Capture the cell that displays the provided text and extract its (X, Y) central coordinate. 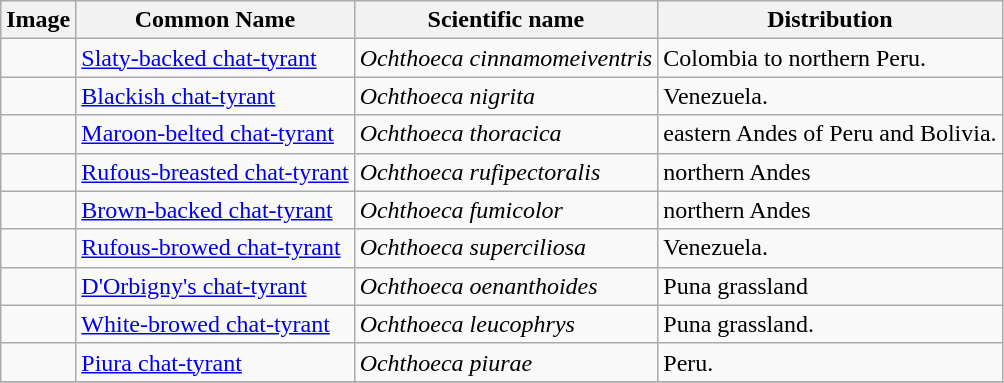
Scientific name (506, 20)
Maroon-belted chat-tyrant (215, 134)
Peru. (830, 362)
Puna grassland. (830, 324)
Ochthoeca fumicolor (506, 210)
Common Name (215, 20)
Ochthoeca piurae (506, 362)
D'Orbigny's chat-tyrant (215, 286)
Ochthoeca nigrita (506, 96)
Colombia to northern Peru. (830, 58)
Ochthoeca leucophrys (506, 324)
Ochthoeca rufipectoralis (506, 172)
Distribution (830, 20)
Brown-backed chat-tyrant (215, 210)
Image (38, 20)
Slaty-backed chat-tyrant (215, 58)
Rufous-breasted chat-tyrant (215, 172)
Rufous-browed chat-tyrant (215, 248)
Ochthoeca thoracica (506, 134)
Ochthoeca superciliosa (506, 248)
White-browed chat-tyrant (215, 324)
eastern Andes of Peru and Bolivia. (830, 134)
Puna grassland (830, 286)
Piura chat-tyrant (215, 362)
Ochthoeca cinnamomeiventris (506, 58)
Ochthoeca oenanthoides (506, 286)
Blackish chat-tyrant (215, 96)
